Pinpoint the cell where the given text exists, returning its [X, Y] midpoint coordinate. 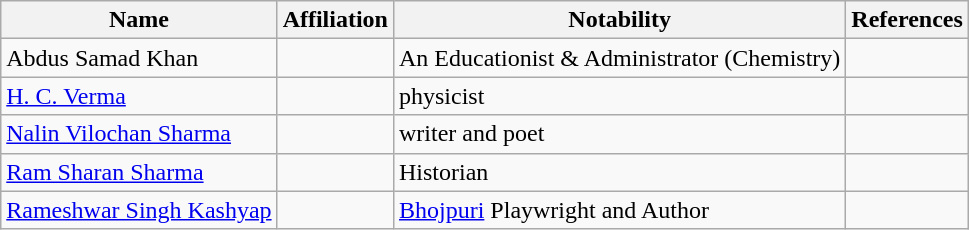
Affiliation [335, 20]
Name [139, 20]
Historian [619, 172]
Rameshwar Singh Kashyap [139, 210]
physicist [619, 96]
Bhojpuri Playwright and Author [619, 210]
References [908, 20]
writer and poet [619, 134]
Notability [619, 20]
H. C. Verma [139, 96]
Abdus Samad Khan [139, 58]
An Educationist & Administrator (Chemistry) [619, 58]
Ram Sharan Sharma [139, 172]
Nalin Vilochan Sharma [139, 134]
